Output the [x, y] coordinate of the center of the cell containing the given text.  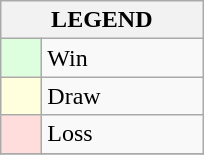
Draw [122, 96]
Win [122, 58]
LEGEND [102, 20]
Loss [122, 134]
